Find where the given text appears and provide that cell's center as [X, Y] coordinate. 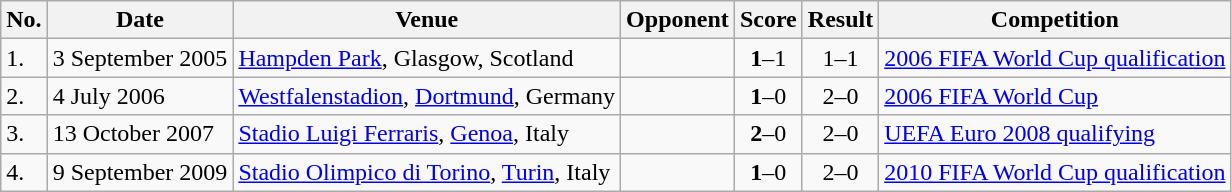
Competition [1055, 20]
4. [24, 172]
1. [24, 58]
No. [24, 20]
Westfalenstadion, Dortmund, Germany [427, 96]
Stadio Luigi Ferraris, Genoa, Italy [427, 134]
Opponent [678, 20]
Stadio Olimpico di Torino, Turin, Italy [427, 172]
Date [140, 20]
Score [768, 20]
Result [840, 20]
2. [24, 96]
4 July 2006 [140, 96]
2010 FIFA World Cup qualification [1055, 172]
UEFA Euro 2008 qualifying [1055, 134]
Venue [427, 20]
3. [24, 134]
2006 FIFA World Cup [1055, 96]
9 September 2009 [140, 172]
3 September 2005 [140, 58]
13 October 2007 [140, 134]
2006 FIFA World Cup qualification [1055, 58]
Hampden Park, Glasgow, Scotland [427, 58]
